Detect which cell encompasses the target text, then output its [x, y] center coordinate. 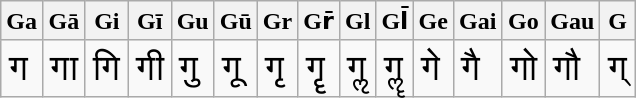
Gr̄ [319, 21]
गॄ [319, 68]
ग [22, 68]
गृ [277, 68]
गि [106, 68]
Go [524, 21]
गी [150, 68]
गे [433, 68]
Ga [22, 21]
Gai [477, 21]
गै [477, 68]
गॢ [357, 68]
Gau [572, 21]
गा [64, 68]
Gi [106, 21]
Gu [192, 21]
Gū [236, 21]
ग् [618, 68]
गू [236, 68]
Gā [64, 21]
गौ [572, 68]
गो [524, 68]
गु [192, 68]
गॣ [394, 68]
Gl [357, 21]
G [618, 21]
Ge [433, 21]
Gī [150, 21]
Gl̄ [394, 21]
Gr [277, 21]
